Search for the cell housing the specified text and yield its [X, Y] center coordinate. 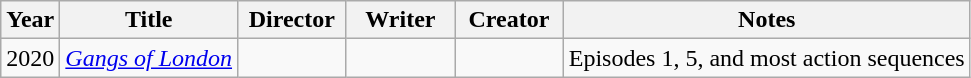
Episodes 1, 5, and most action sequences [766, 58]
Notes [766, 20]
Gangs of London [149, 58]
Title [149, 20]
Creator [510, 20]
2020 [30, 58]
Year [30, 20]
Writer [400, 20]
Director [292, 20]
